Find where the given text appears and provide that cell's center as (x, y) coordinate. 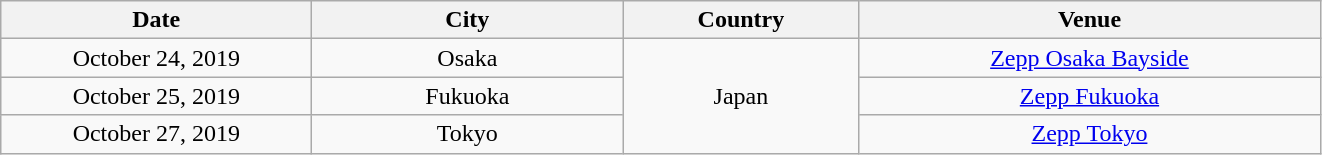
Country (741, 20)
Fukuoka (468, 96)
Date (156, 20)
October 25, 2019 (156, 96)
Zepp Fukuoka (1090, 96)
Tokyo (468, 134)
City (468, 20)
Japan (741, 96)
October 24, 2019 (156, 58)
Zepp Tokyo (1090, 134)
Venue (1090, 20)
Osaka (468, 58)
Zepp Osaka Bayside (1090, 58)
October 27, 2019 (156, 134)
